Scan for the cell matching the given text and deliver its [x, y] coordinate at center. 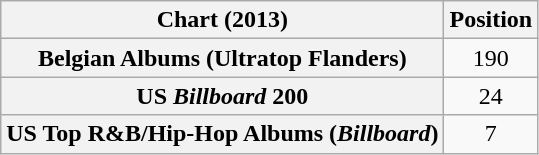
US Top R&B/Hip-Hop Albums (Billboard) [222, 134]
Belgian Albums (Ultratop Flanders) [222, 58]
Chart (2013) [222, 20]
24 [491, 96]
Position [491, 20]
190 [491, 58]
US Billboard 200 [222, 96]
7 [491, 134]
